Return (X, Y) of the center of cell containing provided text 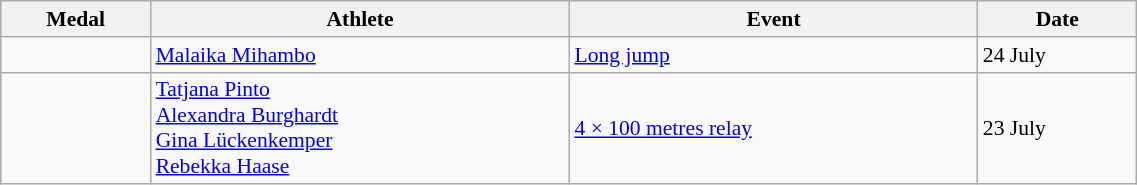
Tatjana PintoAlexandra BurghardtGina LückenkemperRebekka Haase (360, 128)
Malaika Mihambo (360, 55)
23 July (1058, 128)
24 July (1058, 55)
Medal (76, 19)
4 × 100 metres relay (773, 128)
Long jump (773, 55)
Athlete (360, 19)
Event (773, 19)
Date (1058, 19)
